Scan for the cell matching the given text and deliver its [X, Y] coordinate at center. 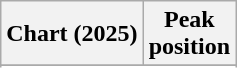
Chart (2025) [72, 34]
Peakposition [189, 34]
